Find where the given text appears and provide that cell's center as (X, Y) coordinate. 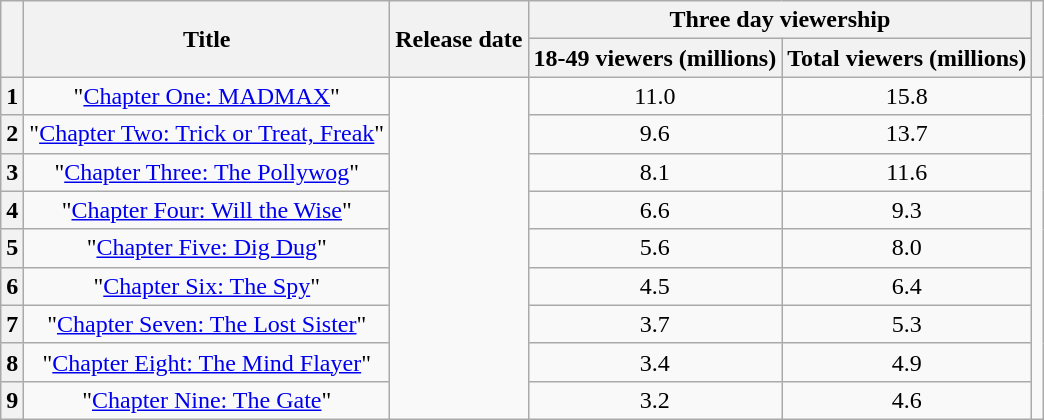
"Chapter One: MADMAX" (207, 96)
Release date (459, 39)
5.3 (907, 324)
3 (12, 172)
"Chapter Nine: The Gate" (207, 400)
13.7 (907, 134)
6 (12, 286)
4 (12, 210)
3.4 (655, 362)
"Chapter Two: Trick or Treat, Freak" (207, 134)
4.9 (907, 362)
6.4 (907, 286)
"Chapter Seven: The Lost Sister" (207, 324)
8 (12, 362)
9.3 (907, 210)
15.8 (907, 96)
5 (12, 248)
Three day viewership (780, 20)
"Chapter Eight: The Mind Flayer" (207, 362)
9.6 (655, 134)
9 (12, 400)
6.6 (655, 210)
2 (12, 134)
"Chapter Five: Dig Dug" (207, 248)
4.5 (655, 286)
11.6 (907, 172)
3.7 (655, 324)
8.0 (907, 248)
"Chapter Three: The Pollywog" (207, 172)
Title (207, 39)
7 (12, 324)
1 (12, 96)
3.2 (655, 400)
18-49 viewers (millions) (655, 58)
4.6 (907, 400)
5.6 (655, 248)
Total viewers (millions) (907, 58)
"Chapter Four: Will the Wise" (207, 210)
"Chapter Six: The Spy" (207, 286)
8.1 (655, 172)
11.0 (655, 96)
